Output the [X, Y] coordinate of the center of the cell containing the given text.  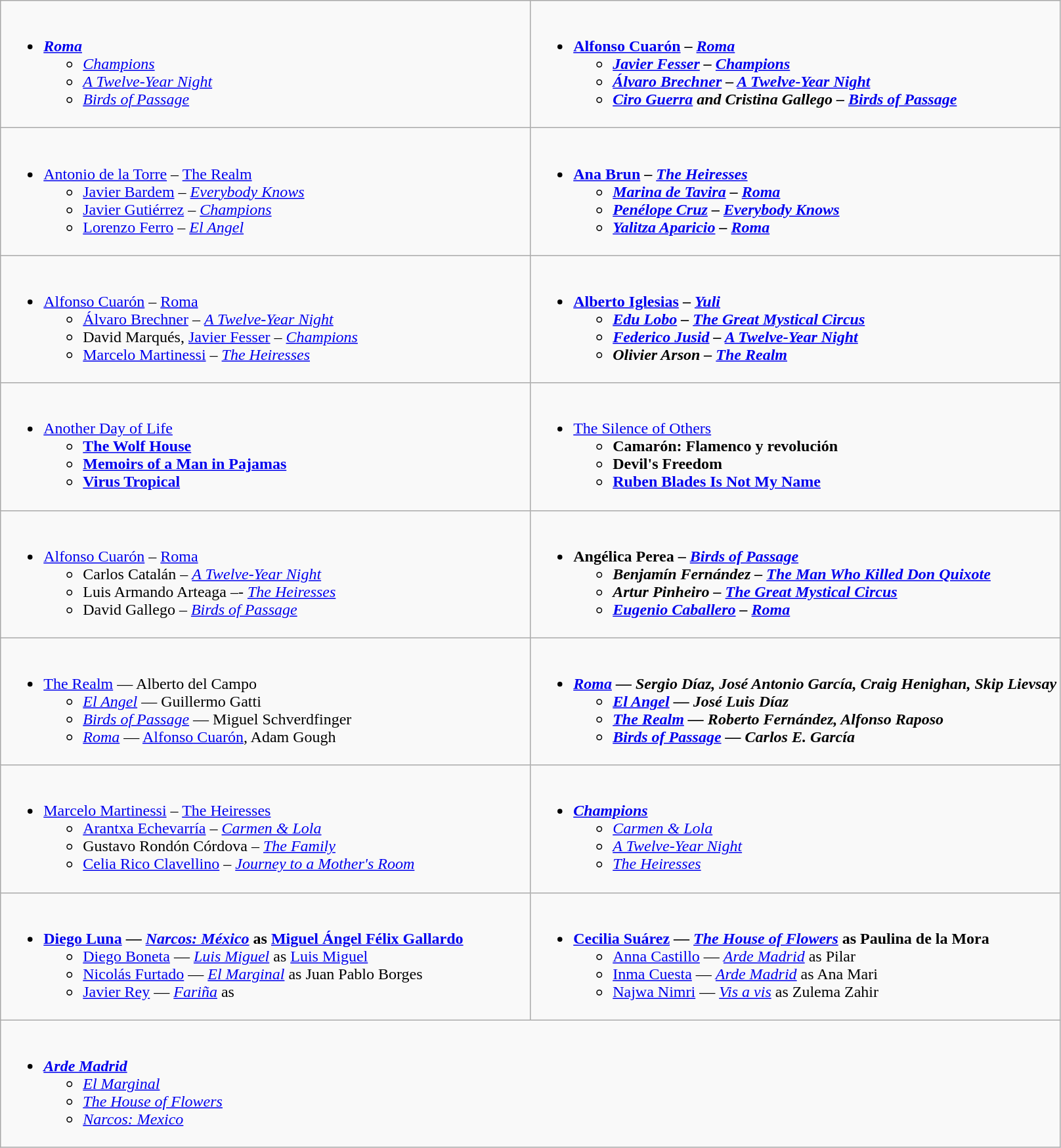
Alfonso Cuarón – RomaÁlvaro Brechner – A Twelve-Year NightDavid Marqués, Javier Fesser – ChampionsMarcelo Martinessi – The Heiresses [265, 319]
Another Day of LifeThe Wolf HouseMemoirs of a Man in PajamasVirus Tropical [265, 447]
Antonio de la Torre – The RealmJavier Bardem – Everybody KnowsJavier Gutiérrez – ChampionsLorenzo Ferro – El Angel [265, 192]
Arde MadridEl MarginalThe House of FlowersNarcos: Mexico [530, 1084]
RomaChampionsA Twelve-Year NightBirds of Passage [265, 64]
The Realm — Alberto del CampoEl Angel — Guillermo GattiBirds of Passage — Miguel SchverdfingerRoma — Alfonso Cuarón, Adam Gough [265, 701]
Alberto Iglesias – YuliEdu Lobo – The Great Mystical CircusFederico Jusid – A Twelve-Year NightOlivier Arson – The Realm [796, 319]
Alfonso Cuarón – RomaCarlos Catalán – A Twelve-Year NightLuis Armando Arteaga –- The HeiressesDavid Gallego – Birds of Passage [265, 574]
The Silence of OthersCamarón: Flamenco y revoluciónDevil's FreedomRuben Blades Is Not My Name [796, 447]
Ana Brun – The HeiressesMarina de Tavira – RomaPenélope Cruz – Everybody KnowsYalitza Aparicio – Roma [796, 192]
Alfonso Cuarón – RomaJavier Fesser – ChampionsÁlvaro Brechner – A Twelve-Year NightCiro Guerra and Cristina Gallego – Birds of Passage [796, 64]
ChampionsCarmen & LolaA Twelve-Year NightThe Heiresses [796, 829]
